For the text-containing cell, return its midpoint in (x, y) coordinate format. 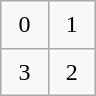
2 (72, 72)
3 (24, 72)
1 (72, 24)
0 (24, 24)
